Detect which cell encompasses the target text, then output its (x, y) center coordinate. 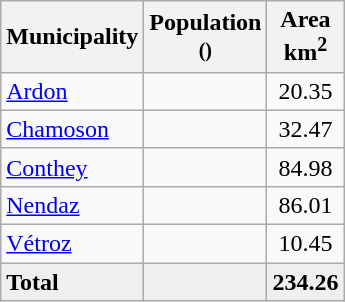
86.01 (306, 205)
20.35 (306, 91)
10.45 (306, 244)
Population() (206, 37)
Nendaz (72, 205)
Conthey (72, 167)
Vétroz (72, 244)
32.47 (306, 129)
Area km2 (306, 37)
Total (72, 282)
234.26 (306, 282)
Chamoson (72, 129)
Municipality (72, 37)
Ardon (72, 91)
84.98 (306, 167)
